For the text-containing cell, return its midpoint in (x, y) coordinate format. 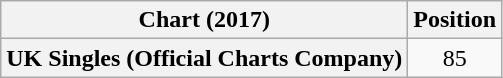
85 (455, 58)
Chart (2017) (204, 20)
Position (455, 20)
UK Singles (Official Charts Company) (204, 58)
